From the cell containing the given text, extract its center point as [x, y] coordinate. 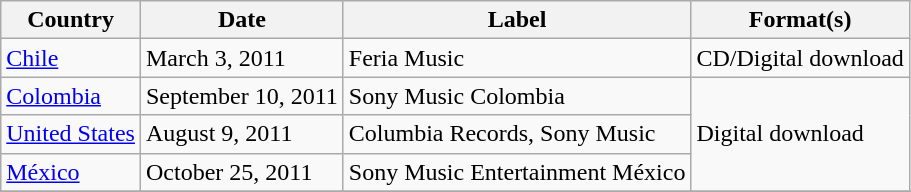
Feria Music [517, 58]
Date [242, 20]
Format(s) [800, 20]
Digital download [800, 134]
August 9, 2011 [242, 134]
October 25, 2011 [242, 172]
United States [71, 134]
Sony Music Colombia [517, 96]
Columbia Records, Sony Music [517, 134]
México [71, 172]
Country [71, 20]
Chile [71, 58]
Label [517, 20]
Colombia [71, 96]
Sony Music Entertainment México [517, 172]
March 3, 2011 [242, 58]
CD/Digital download [800, 58]
September 10, 2011 [242, 96]
